Find where the given text appears and provide that cell's center as (X, Y) coordinate. 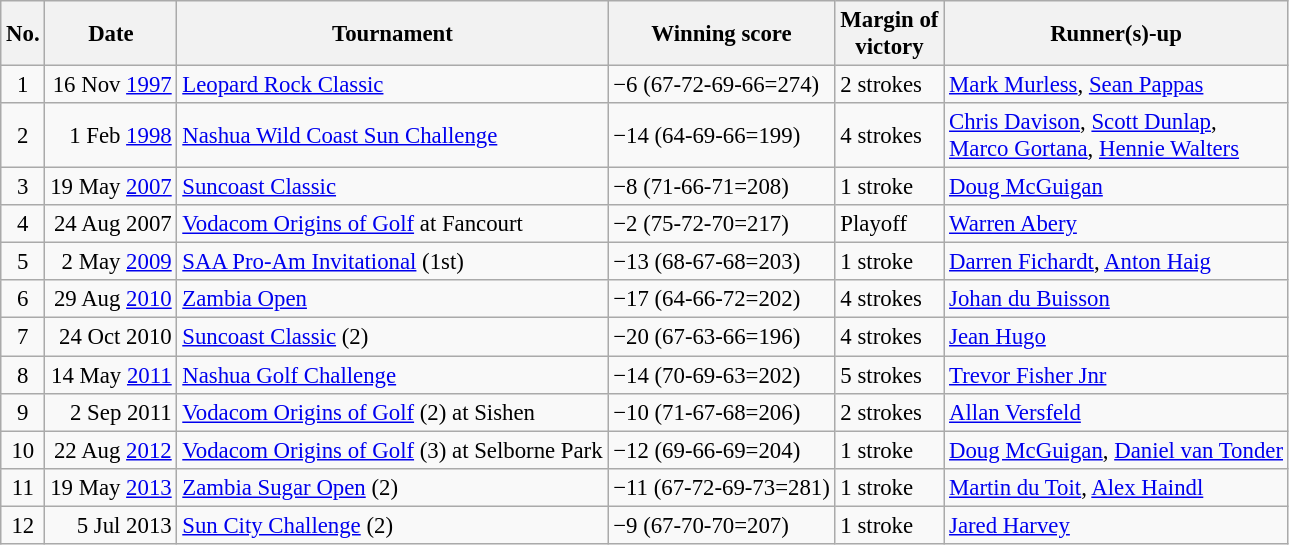
Leopard Rock Classic (392, 85)
SAA Pro-Am Invitational (1st) (392, 262)
Zambia Sugar Open (2) (392, 487)
−6 (67-72-69-66=274) (722, 85)
1 (23, 85)
12 (23, 525)
8 (23, 375)
Suncoast Classic (392, 187)
Jared Harvey (1116, 525)
19 May 2013 (111, 487)
4 (23, 224)
Darren Fichardt, Anton Haig (1116, 262)
Mark Murless, Sean Pappas (1116, 85)
Johan du Buisson (1116, 299)
−14 (64-69-66=199) (722, 136)
Zambia Open (392, 299)
Margin ofvictory (890, 34)
5 strokes (890, 375)
2 May 2009 (111, 262)
Playoff (890, 224)
−12 (69-66-69=204) (722, 450)
5 (23, 262)
−20 (67-63-66=196) (722, 337)
Allan Versfeld (1116, 412)
Vodacom Origins of Golf (2) at Sishen (392, 412)
−8 (71-66-71=208) (722, 187)
−10 (71-67-68=206) (722, 412)
Date (111, 34)
Tournament (392, 34)
Chris Davison, Scott Dunlap, Marco Gortana, Hennie Walters (1116, 136)
Runner(s)-up (1116, 34)
−2 (75-72-70=217) (722, 224)
3 (23, 187)
−17 (64-66-72=202) (722, 299)
16 Nov 1997 (111, 85)
Jean Hugo (1116, 337)
Sun City Challenge (2) (392, 525)
−14 (70-69-63=202) (722, 375)
11 (23, 487)
2 Sep 2011 (111, 412)
Vodacom Origins of Golf at Fancourt (392, 224)
24 Aug 2007 (111, 224)
24 Oct 2010 (111, 337)
Trevor Fisher Jnr (1116, 375)
19 May 2007 (111, 187)
5 Jul 2013 (111, 525)
−11 (67-72-69-73=281) (722, 487)
Doug McGuigan, Daniel van Tonder (1116, 450)
−13 (68-67-68=203) (722, 262)
1 Feb 1998 (111, 136)
2 (23, 136)
29 Aug 2010 (111, 299)
6 (23, 299)
Doug McGuigan (1116, 187)
22 Aug 2012 (111, 450)
No. (23, 34)
10 (23, 450)
Nashua Wild Coast Sun Challenge (392, 136)
9 (23, 412)
−9 (67-70-70=207) (722, 525)
Martin du Toit, Alex Haindl (1116, 487)
14 May 2011 (111, 375)
Vodacom Origins of Golf (3) at Selborne Park (392, 450)
Nashua Golf Challenge (392, 375)
Suncoast Classic (2) (392, 337)
7 (23, 337)
Winning score (722, 34)
Warren Abery (1116, 224)
